For the text-containing cell, return its midpoint in [x, y] coordinate format. 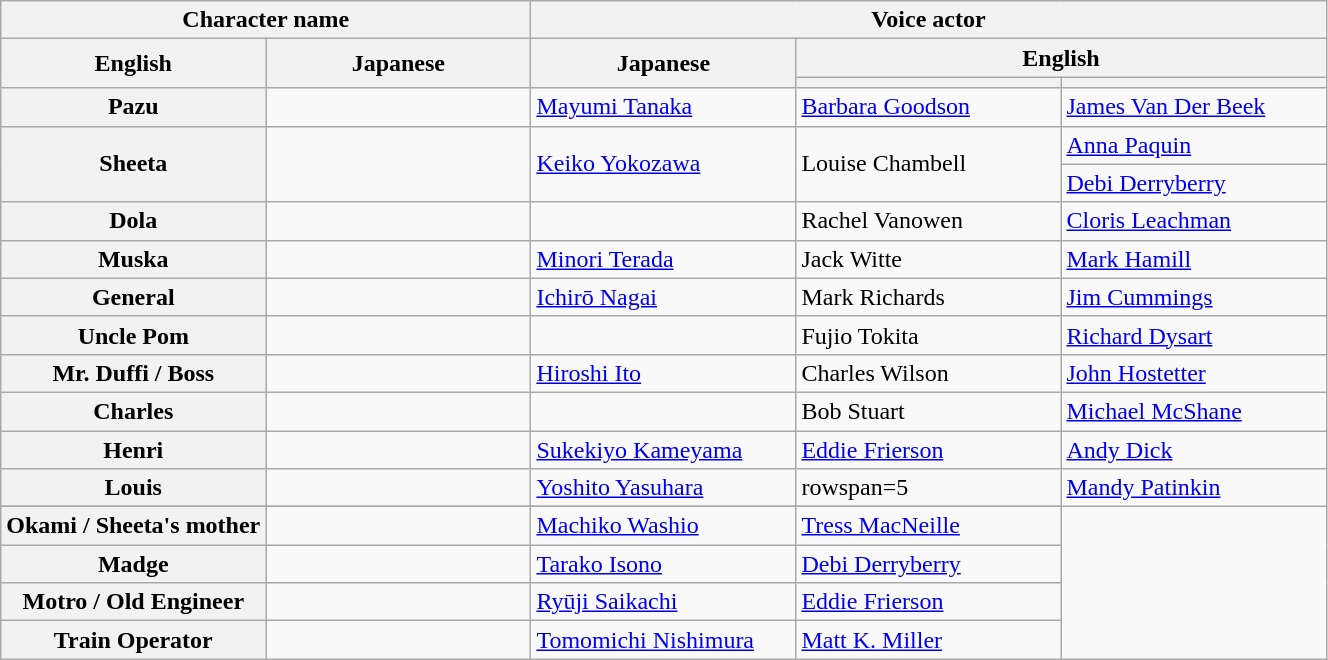
Muska [134, 259]
Madge [134, 564]
Jim Cummings [1194, 297]
Pazu [134, 107]
Keiko Yokozawa [664, 164]
Henri [134, 449]
Sukekiyo Kameyama [664, 449]
Michael McShane [1194, 411]
Minori Terada [664, 259]
Yoshito Yasuhara [664, 488]
John Hostetter [1194, 373]
James Van Der Beek [1194, 107]
Barbara Goodson [928, 107]
Charles Wilson [928, 373]
Okami / Sheeta's mother [134, 526]
Ryūji Saikachi [664, 602]
Dola [134, 221]
Mark Richards [928, 297]
Machiko Washio [664, 526]
Fujio Tokita [928, 335]
Character name [266, 20]
Train Operator [134, 640]
Mark Hamill [1194, 259]
Ichirō Nagai [664, 297]
Charles [134, 411]
Motro / Old Engineer [134, 602]
Anna Paquin [1194, 145]
Andy Dick [1194, 449]
Matt K. Miller [928, 640]
Richard Dysart [1194, 335]
Sheeta [134, 164]
General [134, 297]
Louise Chambell [928, 164]
rowspan=5 [928, 488]
Mr. Duffi / Boss [134, 373]
Jack Witte [928, 259]
Mayumi Tanaka [664, 107]
Mandy Patinkin [1194, 488]
Tomomichi Nishimura [664, 640]
Uncle Pom [134, 335]
Tress MacNeille [928, 526]
Hiroshi Ito [664, 373]
Voice actor [928, 20]
Louis [134, 488]
Cloris Leachman [1194, 221]
Rachel Vanowen [928, 221]
Tarako Isono [664, 564]
Bob Stuart [928, 411]
